Detect which cell encompasses the target text, then output its [x, y] center coordinate. 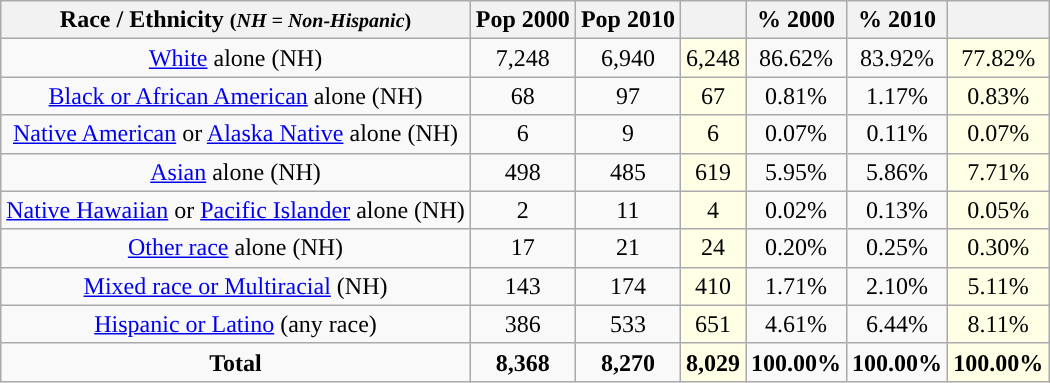
Pop 2000 [522, 20]
410 [712, 286]
0.20% [796, 248]
83.92% [898, 58]
21 [628, 248]
485 [628, 172]
498 [522, 172]
6,940 [628, 58]
8,270 [628, 362]
Hispanic or Latino (any race) [236, 324]
86.62% [796, 58]
0.30% [998, 248]
0.02% [796, 210]
9 [628, 134]
Native Hawaiian or Pacific Islander alone (NH) [236, 210]
8,029 [712, 362]
4.61% [796, 324]
67 [712, 96]
17 [522, 248]
0.81% [796, 96]
68 [522, 96]
Pop 2010 [628, 20]
2.10% [898, 286]
4 [712, 210]
651 [712, 324]
0.83% [998, 96]
1.17% [898, 96]
7.71% [998, 172]
77.82% [998, 58]
5.11% [998, 286]
Other race alone (NH) [236, 248]
Total [236, 362]
White alone (NH) [236, 58]
533 [628, 324]
6.44% [898, 324]
0.11% [898, 134]
0.25% [898, 248]
Black or African American alone (NH) [236, 96]
5.86% [898, 172]
Asian alone (NH) [236, 172]
386 [522, 324]
0.05% [998, 210]
5.95% [796, 172]
143 [522, 286]
Race / Ethnicity (NH = Non-Hispanic) [236, 20]
619 [712, 172]
% 2000 [796, 20]
6,248 [712, 58]
1.71% [796, 286]
Mixed race or Multiracial (NH) [236, 286]
2 [522, 210]
7,248 [522, 58]
11 [628, 210]
Native American or Alaska Native alone (NH) [236, 134]
174 [628, 286]
24 [712, 248]
8,368 [522, 362]
0.13% [898, 210]
% 2010 [898, 20]
8.11% [998, 324]
97 [628, 96]
